Pinpoint the cell where the given text exists, returning its (X, Y) midpoint coordinate. 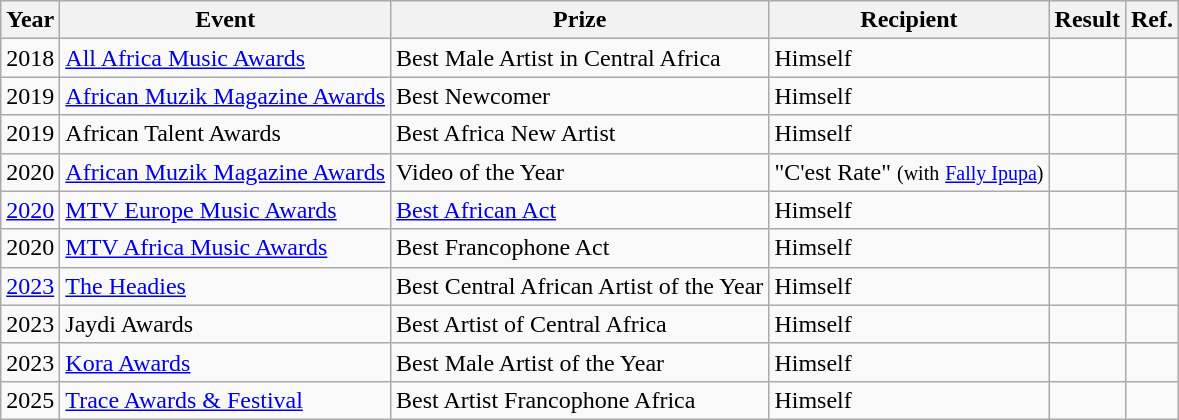
Best Africa New Artist (580, 134)
MTV Africa Music Awards (226, 248)
Ref. (1152, 20)
Best Male Artist of the Year (580, 362)
Recipient (909, 20)
"C'est Rate" (with Fally Ipupa) (909, 172)
Video of the Year (580, 172)
Year (30, 20)
Best Artist of Central Africa (580, 324)
Kora Awards (226, 362)
Best Central African Artist of the Year (580, 286)
The Headies (226, 286)
Result (1087, 20)
Trace Awards & Festival (226, 400)
All Africa Music Awards (226, 58)
Best Artist Francophone Africa (580, 400)
Best Male Artist in Central Africa (580, 58)
Best African Act (580, 210)
Best Newcomer (580, 96)
African Talent Awards (226, 134)
Best Francophone Act (580, 248)
MTV Europe Music Awards (226, 210)
2025 (30, 400)
Event (226, 20)
2018 (30, 58)
Prize (580, 20)
Jaydi Awards (226, 324)
